From the cell containing the given text, extract its center point as [x, y] coordinate. 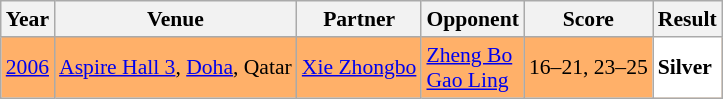
Year [28, 19]
Partner [360, 19]
Venue [176, 19]
2006 [28, 68]
Score [588, 19]
Silver [688, 68]
Opponent [472, 19]
16–21, 23–25 [588, 68]
Xie Zhongbo [360, 68]
Result [688, 19]
Zheng Bo Gao Ling [472, 68]
Aspire Hall 3, Doha, Qatar [176, 68]
